Identify which cell holds the provided text, then report its [x, y] central coordinate. 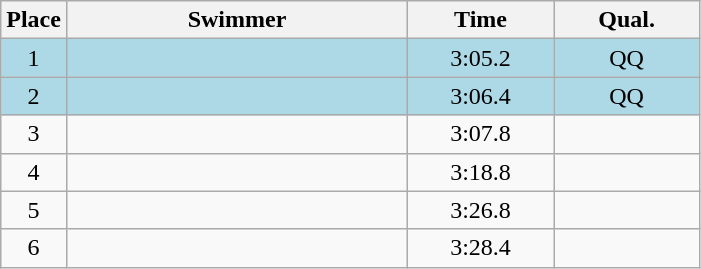
3:18.8 [481, 172]
3:26.8 [481, 210]
3:07.8 [481, 134]
Time [481, 20]
3:28.4 [481, 248]
3 [34, 134]
3:05.2 [481, 58]
Place [34, 20]
2 [34, 96]
6 [34, 248]
Qual. [627, 20]
5 [34, 210]
4 [34, 172]
Swimmer [236, 20]
1 [34, 58]
3:06.4 [481, 96]
